From the cell containing the given text, extract its center point as [X, Y] coordinate. 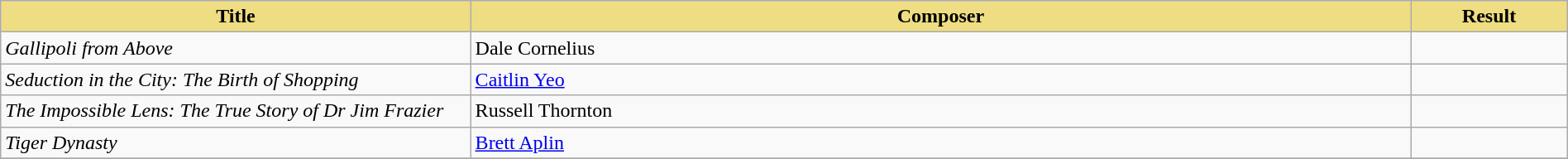
Title [236, 17]
Russell Thornton [941, 111]
Tiger Dynasty [236, 142]
Caitlin Yeo [941, 79]
Dale Cornelius [941, 48]
Brett Aplin [941, 142]
Gallipoli from Above [236, 48]
Composer [941, 17]
The Impossible Lens: The True Story of Dr Jim Frazier [236, 111]
Seduction in the City: The Birth of Shopping [236, 79]
Result [1489, 17]
